Locate the cell with the specified text and output its [x, y] center coordinate. 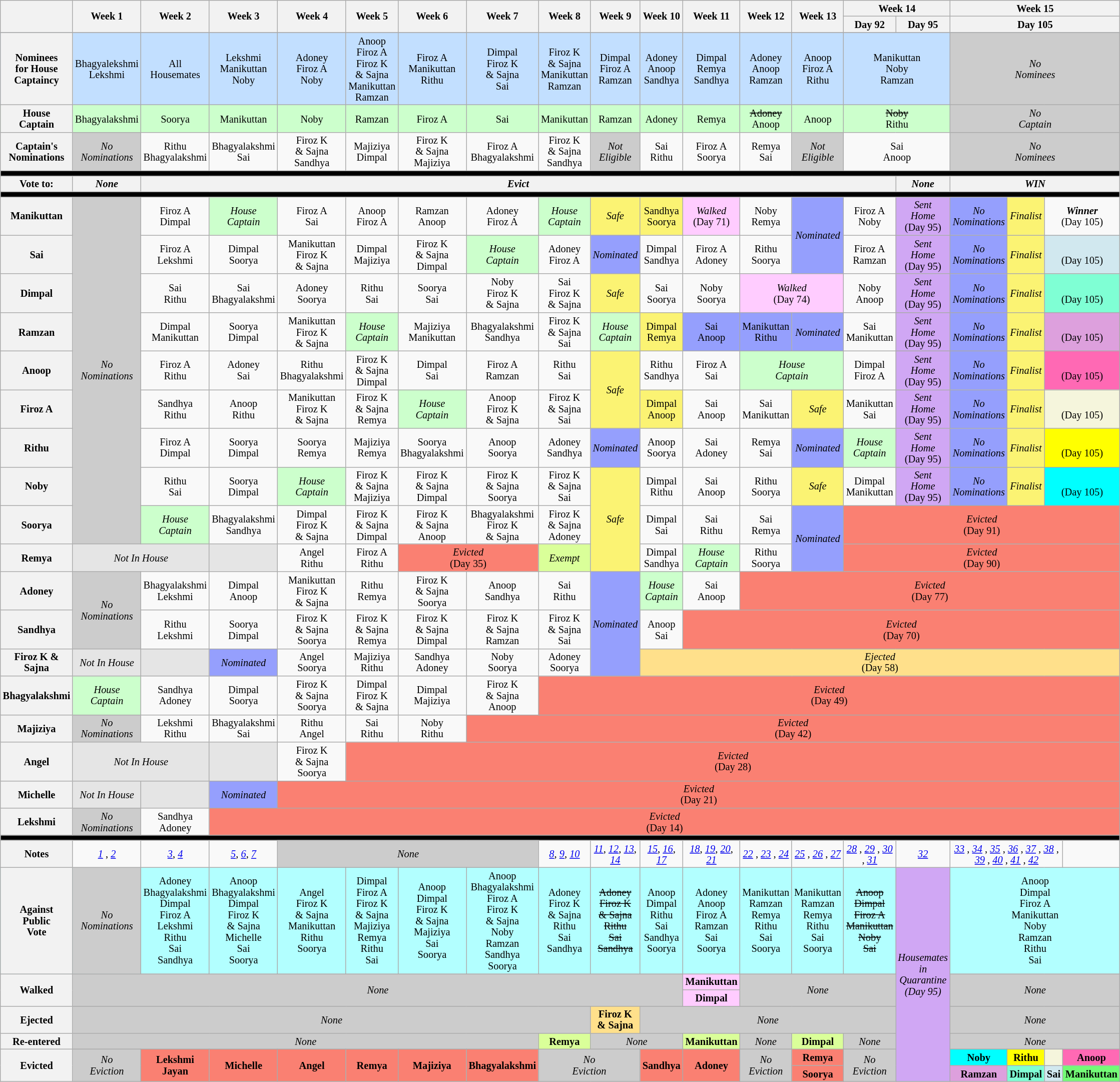
Firoz AManikuttanRithu [432, 69]
Evicted(Day 77) [930, 591]
Housemates in Quarantine (Day 95) [923, 974]
Week 1 [107, 16]
Week 5 [372, 16]
Dimpal Firoz A Firoz K & Sajna Majiziya Remya Rithu Sai [372, 920]
AdoneySai [243, 370]
SooryaRemya [312, 447]
MajiziyaManikuttan [432, 331]
Day 92 [870, 24]
AllHousemates [175, 69]
Week 4 [312, 16]
ManikuttanRithu [766, 331]
Sandhya Adoney [432, 663]
Week 8 [565, 16]
ManikuttanSai [870, 408]
DimpalFiroz ARamzan [616, 69]
Anoop Dimpal Firoz K& Sajna Majiziya Sai Soorya [432, 920]
ManikuttanRamzanRemyaRithuSaiSoorya [766, 920]
Ejected [37, 1020]
11, 12, 13, 14 [616, 854]
AngelSoorya [312, 663]
Evicted(Day 21) [699, 795]
Walked [37, 989]
Soorya Bhagyalakshmi [432, 447]
32 [923, 854]
Week 2 [175, 16]
8, 9, 10 [565, 854]
5, 6, 7 [243, 854]
25 , 26 , 27 [818, 854]
Firoz K & SajnaManikuttanRamzan [565, 69]
Anoop Dimpal Firoz A Manikuttan Noby RamzanRithu Sai [1035, 920]
Day 105 [1035, 24]
Anoop Dimpal Rithu Sai Sandhya Soorya [662, 920]
Adoney Bhagyalakshmi Dimpal Firoz A Lekshmi Rithu Sai Sandhya [175, 920]
WIN [1035, 184]
RamzanAnoop [432, 216]
Firoz K& SajnaRamzan [502, 630]
Firoz K& SajnaAdoney [565, 524]
Lekshmi [37, 822]
22 , 23 , 24 [766, 854]
Vote to: [37, 184]
Week 13 [818, 16]
AdoneyAnoop [766, 118]
Week 7 [502, 16]
Dimpal Remya [662, 331]
Nomineesfor HouseCaptaincy [37, 69]
Evicted(Day 91) [982, 524]
Anoop Firoz A Firoz K& SajnaManikuttanRamzan [372, 69]
AnoopDimpalFiroz AManikuttanNobySai [870, 920]
Walked(Day 74) [792, 293]
LekshmiRithu [175, 729]
Adoney Anoop Firoz A Ramzan Sai Soorya [712, 920]
Walked(Day 71) [712, 216]
Evicted(Day 35) [468, 558]
AnoopRithu [243, 408]
SandhyaRithu [175, 408]
DimpalRemyaSandhya [712, 69]
Firoz ASoorya [712, 151]
SooryaSai [432, 293]
Firoz ABhagyalakshmi [502, 151]
33 , 34 , 35 , 36 , 37 , 38 , 39 , 40 , 41 , 42 [1007, 854]
RithuAngel [312, 729]
LekshmiManikuttanNoby [243, 69]
Week 9 [616, 16]
Week 11 [712, 16]
AnoopSai [662, 630]
AdoneySandhya [565, 447]
AnoopSandhya [502, 591]
NobyFiroz K& Sajna [502, 293]
BhagyalakshmiFiroz K& Sajna [502, 524]
3, 4 [175, 854]
Firoz AAdoney [712, 254]
Firoz ALekshmi [175, 254]
Firoz K& Sajna Sai [565, 408]
SaiBhagyalakshmi [243, 293]
ManikuttanNobyRamzan [897, 69]
Evicted(Day 28) [733, 761]
SaiSoorya [662, 293]
AngelRithu [312, 558]
MajiziyaRithu [372, 663]
Exempt [565, 558]
AnoopFiroz K& Sajna [502, 408]
Manikuttan Ramzan Remya Rithu Sai Soorya [818, 920]
SaiFiroz K& Sajna [565, 293]
Re-entered [37, 1041]
Noby Anoop [870, 293]
AnoopFiroz ARithu [818, 69]
Week 14 [897, 8]
Firoz ANoby [870, 216]
DimpalFiroz A [870, 370]
Evicted(Day 70) [902, 630]
DimpalRithu [662, 486]
Week 10 [662, 16]
Notes [37, 854]
NoCaptain [1035, 118]
SaiAdoney [712, 447]
AdoneyAnoopRamzan [766, 69]
28 , 29 , 30 , 31 [870, 854]
AdoneyAnoopSandhya [662, 69]
MajiziyaDimpal [372, 151]
Evicted(Day 90) [982, 558]
18, 19, 20, 21 [712, 854]
Lekshmi Jayan [175, 1065]
15, 16, 17 [662, 854]
Week 3 [243, 16]
AdoneyFiroz ANoby [312, 69]
Evict [518, 184]
NobyRemya [766, 216]
Angel Firoz K& Sajna Manikuttan Rithu Soorya [312, 920]
BhagyalakshmiLekshmi [175, 591]
Evicted(Day 14) [665, 822]
SaiRemya [766, 524]
Anoop Bhagyalakshmi Firoz A Firoz K& Sajna Noby Ramzan Sandhya Soorya [502, 920]
AnoopFiroz A [372, 216]
RithuLekshmi [175, 630]
RithuRemya [372, 591]
Week 15 [1035, 8]
Evicted(Day 49) [829, 696]
1 , 2 [107, 854]
Winner(Day 105) [1082, 216]
Anoop Bhagyalakshmi DimpalFiroz K & Sajna MichelleSai Soorya [243, 920]
BhagyalekshmiLekshmi [107, 69]
Week 12 [766, 16]
Week 6 [432, 16]
DimpalFiroz K & SajnaSai [502, 69]
RithuSandhya [662, 370]
Day 95 [923, 24]
Ejected(Day 58) [880, 663]
Captain'sNominations [37, 151]
MajiziyaRemya [372, 447]
AgainstPublicVote [37, 920]
SandhyaSoorya [662, 216]
Evicted [37, 1065]
Evicted(Day 42) [793, 729]
